Detect which cell encompasses the target text, then output its [x, y] center coordinate. 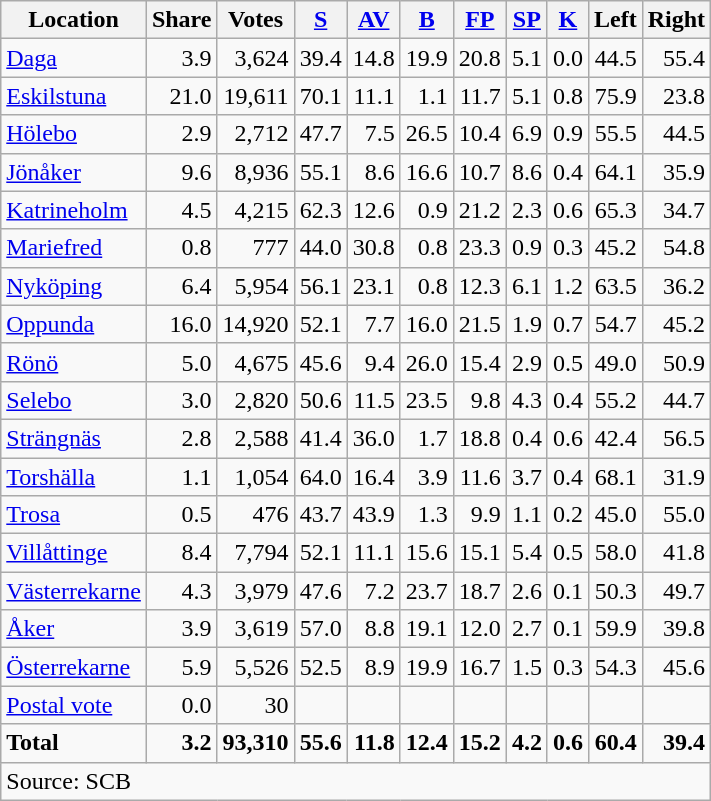
Rönö [74, 362]
54.7 [615, 324]
14.8 [374, 58]
49.0 [615, 362]
Share [182, 20]
59.9 [615, 629]
7.5 [374, 134]
20.8 [480, 58]
36.2 [676, 286]
8,936 [256, 172]
60.4 [615, 743]
FP [480, 20]
21.5 [480, 324]
6.1 [526, 286]
1.2 [568, 286]
57.0 [320, 629]
64.0 [320, 477]
36.0 [374, 438]
21.0 [182, 96]
14,920 [256, 324]
5.9 [182, 667]
5,954 [256, 286]
50.9 [676, 362]
41.4 [320, 438]
44.0 [320, 248]
2.3 [526, 210]
Katrineholm [74, 210]
3.7 [526, 477]
3.0 [182, 400]
23.7 [426, 591]
55.6 [320, 743]
10.7 [480, 172]
68.1 [615, 477]
Trosa [74, 515]
15.2 [480, 743]
55.2 [615, 400]
43.9 [374, 515]
54.8 [676, 248]
3,619 [256, 629]
34.7 [676, 210]
16.7 [480, 667]
23.5 [426, 400]
70.1 [320, 96]
Nyköping [74, 286]
Postal vote [74, 705]
26.5 [426, 134]
11.7 [480, 96]
3,979 [256, 591]
44.7 [676, 400]
12.4 [426, 743]
21.2 [480, 210]
7,794 [256, 553]
47.6 [320, 591]
19,611 [256, 96]
Jönåker [74, 172]
B [426, 20]
11.6 [480, 477]
2,588 [256, 438]
K [568, 20]
Hölebo [74, 134]
47.7 [320, 134]
54.3 [615, 667]
Right [676, 20]
0.7 [568, 324]
5.4 [526, 553]
49.7 [676, 591]
50.3 [615, 591]
12.6 [374, 210]
62.3 [320, 210]
65.3 [615, 210]
4,215 [256, 210]
1.9 [526, 324]
Left [615, 20]
9.6 [182, 172]
43.7 [320, 515]
23.1 [374, 286]
SP [526, 20]
11.8 [374, 743]
8.4 [182, 553]
Åker [74, 629]
2.7 [526, 629]
Torshälla [74, 477]
9.9 [480, 515]
55.5 [615, 134]
18.7 [480, 591]
Eskilstuna [74, 96]
Total [74, 743]
9.4 [374, 362]
Location [74, 20]
15.6 [426, 553]
55.4 [676, 58]
16.6 [426, 172]
64.1 [615, 172]
2.6 [526, 591]
0.2 [568, 515]
8.9 [374, 667]
18.8 [480, 438]
1.7 [426, 438]
10.4 [480, 134]
39.8 [676, 629]
9.8 [480, 400]
777 [256, 248]
Villåttinge [74, 553]
55.0 [676, 515]
56.5 [676, 438]
52.5 [320, 667]
31.9 [676, 477]
Votes [256, 20]
Selebo [74, 400]
2,712 [256, 134]
12.0 [480, 629]
19.1 [426, 629]
2.8 [182, 438]
15.4 [480, 362]
4.5 [182, 210]
3,624 [256, 58]
23.3 [480, 248]
4,675 [256, 362]
Mariefred [74, 248]
476 [256, 515]
35.9 [676, 172]
5,526 [256, 667]
26.0 [426, 362]
30.8 [374, 248]
Oppunda [74, 324]
Västerrekarne [74, 591]
1.3 [426, 515]
6.4 [182, 286]
16.4 [374, 477]
58.0 [615, 553]
6.9 [526, 134]
55.1 [320, 172]
5.0 [182, 362]
56.1 [320, 286]
1,054 [256, 477]
7.7 [374, 324]
11.5 [374, 400]
93,310 [256, 743]
30 [256, 705]
2,820 [256, 400]
41.8 [676, 553]
45.0 [615, 515]
Daga [74, 58]
23.8 [676, 96]
3.2 [182, 743]
63.5 [615, 286]
1.5 [526, 667]
4.2 [526, 743]
12.3 [480, 286]
S [320, 20]
AV [374, 20]
Source: SCB [356, 781]
15.1 [480, 553]
7.2 [374, 591]
50.6 [320, 400]
75.9 [615, 96]
8.8 [374, 629]
Österrekarne [74, 667]
Strängnäs [74, 438]
42.4 [615, 438]
